Pinpoint the cell where the given text exists, returning its (x, y) midpoint coordinate. 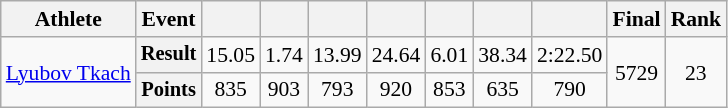
853 (449, 90)
38.34 (502, 55)
Final (636, 19)
Event (169, 19)
Athlete (68, 19)
793 (338, 90)
903 (284, 90)
Result (169, 55)
Lyubov Tkach (68, 72)
790 (570, 90)
835 (230, 90)
2:22.50 (570, 55)
13.99 (338, 55)
15.05 (230, 55)
920 (396, 90)
6.01 (449, 55)
24.64 (396, 55)
1.74 (284, 55)
5729 (636, 72)
Rank (696, 19)
635 (502, 90)
Points (169, 90)
23 (696, 72)
